Extract the (x, y) coordinate from the center of the cell holding the provided text.  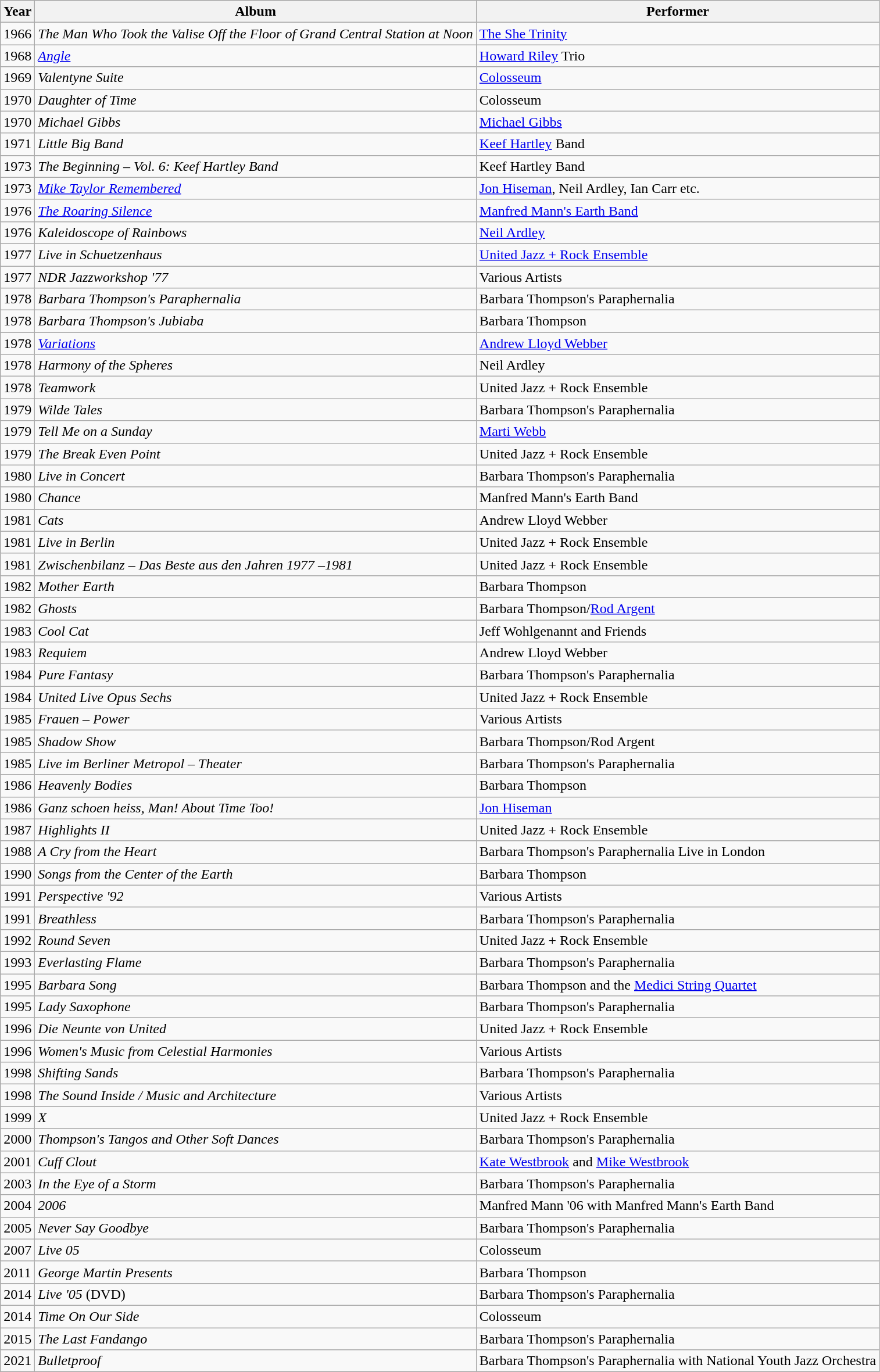
Barbara Thompson's Paraphernalia with National Youth Jazz Orchestra (678, 1361)
2001 (17, 1162)
1988 (17, 852)
Barbara Thompson and the Medici String Quartet (678, 985)
Never Say Goodbye (256, 1228)
Songs from the Center of the Earth (256, 874)
Live in Berlin (256, 542)
1987 (17, 830)
Little Big Band (256, 144)
The Man Who Took the Valise Off the Floor of Grand Central Station at Noon (256, 34)
Tell Me on a Sunday (256, 432)
2006 (256, 1206)
Bulletproof (256, 1361)
Year (17, 12)
2007 (17, 1250)
Round Seven (256, 940)
1993 (17, 962)
Shadow Show (256, 741)
Thompson's Tangos and Other Soft Dances (256, 1140)
1971 (17, 144)
Kaleidoscope of Rainbows (256, 232)
Live 05 (256, 1250)
The Roaring Silence (256, 210)
2015 (17, 1338)
Jon Hiseman (678, 808)
A Cry from the Heart (256, 852)
1969 (17, 78)
Heavenly Bodies (256, 786)
United Live Opus Sechs (256, 697)
Pure Fantasy (256, 675)
Angle (256, 56)
Ganz schoen heiss, Man! About Time Too! (256, 808)
George Martin Presents (256, 1272)
Daughter of Time (256, 100)
Cuff Clout (256, 1162)
Wilde Tales (256, 410)
Lady Saxophone (256, 1007)
Live '05 (DVD) (256, 1294)
Jeff Wohlgenannt and Friends (678, 631)
Live in Concert (256, 476)
Chance (256, 498)
2000 (17, 1140)
Barbara Thompson's Paraphernalia Live in London (678, 852)
Cats (256, 520)
Manfred Mann '06 with Manfred Mann's Earth Band (678, 1206)
Time On Our Side (256, 1316)
Jon Hiseman, Neil Ardley, Ian Carr etc. (678, 188)
2011 (17, 1272)
Women's Music from Celestial Harmonies (256, 1051)
Mother Earth (256, 586)
Live in Schuetzenhaus (256, 255)
In the Eye of a Storm (256, 1184)
Barbara Song (256, 985)
Breathless (256, 918)
1966 (17, 34)
Performer (678, 12)
Barbara Thompson's Jubiaba (256, 321)
2003 (17, 1184)
The She Trinity (678, 34)
Shifting Sands (256, 1073)
Album (256, 12)
Zwischenbilanz – Das Beste aus den Jahren 1977 –1981 (256, 564)
Teamwork (256, 388)
Everlasting Flame (256, 962)
Frauen – Power (256, 719)
Perspective '92 (256, 896)
X (256, 1117)
Ghosts (256, 608)
Marti Webb (678, 432)
1999 (17, 1117)
2021 (17, 1361)
Highlights II (256, 830)
Cool Cat (256, 631)
The Sound Inside / Music and Architecture (256, 1095)
Die Neunte von United (256, 1029)
1992 (17, 940)
Valentyne Suite (256, 78)
Howard Riley Trio (678, 56)
1968 (17, 56)
1990 (17, 874)
Harmony of the Spheres (256, 366)
Kate Westbrook and Mike Westbrook (678, 1162)
2004 (17, 1206)
The Last Fandango (256, 1338)
Variations (256, 343)
2005 (17, 1228)
The Break Even Point (256, 454)
The Beginning – Vol. 6: Keef Hartley Band (256, 166)
Requiem (256, 653)
Live im Berliner Metropol – Theater (256, 764)
Mike Taylor Remembered (256, 188)
NDR Jazzworkshop '77 (256, 277)
